Find where the given text appears and provide that cell's center as (X, Y) coordinate. 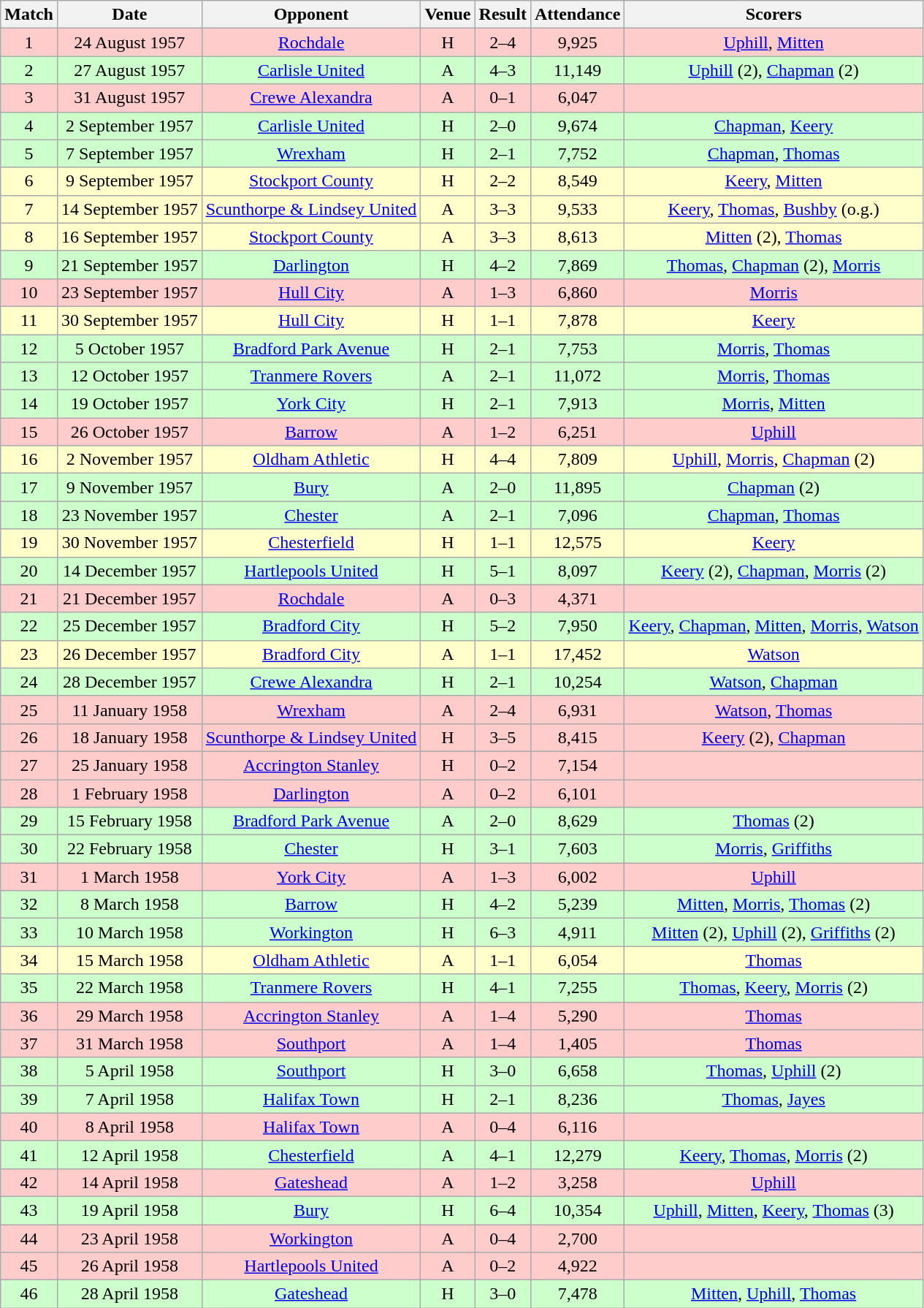
Thomas, Keery, Morris (2) (774, 988)
25 December 1957 (129, 626)
Uphill, Mitten (774, 42)
14 April 1958 (129, 1182)
26 (29, 737)
Watson, Chapman (774, 682)
23 (29, 654)
Keery (2), Chapman, Morris (2) (774, 571)
Thomas, Uphill (2) (774, 1071)
Thomas (2) (774, 821)
41 (29, 1155)
10,354 (577, 1210)
45 (29, 1266)
5 October 1957 (129, 349)
1,405 (577, 1043)
37 (29, 1043)
30 (29, 849)
2 (29, 70)
Watson (774, 654)
8,549 (577, 181)
9,674 (577, 126)
3–1 (503, 849)
2–2 (503, 181)
Venue (448, 15)
Result (503, 15)
Morris, Griffiths (774, 849)
1 February 1958 (129, 793)
6,931 (577, 710)
31 March 1958 (129, 1043)
9 (29, 265)
22 February 1958 (129, 849)
27 (29, 765)
3 (29, 98)
2 November 1957 (129, 460)
28 (29, 793)
12,575 (577, 543)
32 (29, 905)
Morris (774, 292)
26 April 1958 (129, 1266)
22 March 1958 (129, 988)
10 (29, 292)
5 April 1958 (129, 1071)
1 (29, 42)
24 (29, 682)
Chapman (2) (774, 487)
Uphill, Morris, Chapman (2) (774, 460)
Uphill (2), Chapman (2) (774, 70)
25 January 1958 (129, 765)
14 September 1957 (129, 209)
Match (29, 15)
6,002 (577, 877)
34 (29, 960)
19 (29, 543)
19 October 1957 (129, 404)
23 November 1957 (129, 515)
35 (29, 988)
6,116 (577, 1127)
4 (29, 126)
12 October 1957 (129, 376)
23 September 1957 (129, 292)
13 (29, 376)
39 (29, 1099)
8 April 1958 (129, 1127)
21 December 1957 (129, 598)
11,895 (577, 487)
26 December 1957 (129, 654)
7,154 (577, 765)
27 August 1957 (129, 70)
18 January 1958 (129, 737)
Attendance (577, 15)
Uphill, Mitten, Keery, Thomas (3) (774, 1210)
16 (29, 460)
28 April 1958 (129, 1294)
9,533 (577, 209)
44 (29, 1239)
0–3 (503, 598)
5,239 (577, 905)
46 (29, 1294)
6–3 (503, 932)
26 October 1957 (129, 432)
11,072 (577, 376)
29 March 1958 (129, 1016)
11 January 1958 (129, 710)
12 April 1958 (129, 1155)
21 September 1957 (129, 265)
7,950 (577, 626)
8,629 (577, 821)
7 April 1958 (129, 1099)
6,251 (577, 432)
6,054 (577, 960)
Mitten (2), Thomas (774, 237)
7,809 (577, 460)
31 (29, 877)
6,047 (577, 98)
22 (29, 626)
Mitten (2), Uphill (2), Griffiths (2) (774, 932)
9 November 1957 (129, 487)
0–1 (503, 98)
15 (29, 432)
4,911 (577, 932)
Watson, Thomas (774, 710)
7 September 1957 (129, 153)
10 March 1958 (129, 932)
18 (29, 515)
5,290 (577, 1016)
24 August 1957 (129, 42)
Chapman, Keery (774, 126)
9 September 1957 (129, 181)
10,254 (577, 682)
16 September 1957 (129, 237)
8,613 (577, 237)
3,258 (577, 1182)
7,603 (577, 849)
6,658 (577, 1071)
9,925 (577, 42)
5–2 (503, 626)
4,922 (577, 1266)
6,101 (577, 793)
5 (29, 153)
8 March 1958 (129, 905)
42 (29, 1182)
Keery, Thomas, Morris (2) (774, 1155)
7,913 (577, 404)
12 (29, 349)
14 December 1957 (129, 571)
7,869 (577, 265)
23 April 1958 (129, 1239)
33 (29, 932)
6–4 (503, 1210)
Mitten, Morris, Thomas (2) (774, 905)
7,478 (577, 1294)
11 (29, 320)
25 (29, 710)
28 December 1957 (129, 682)
40 (29, 1127)
8,236 (577, 1099)
17,452 (577, 654)
1 March 1958 (129, 877)
Keery (2), Chapman (774, 737)
7,878 (577, 320)
6 (29, 181)
14 (29, 404)
7,753 (577, 349)
43 (29, 1210)
20 (29, 571)
7,752 (577, 153)
2 September 1957 (129, 126)
Scorers (774, 15)
8,415 (577, 737)
15 February 1958 (129, 821)
Keery, Thomas, Bushby (o.g.) (774, 209)
21 (29, 598)
4–3 (503, 70)
12,279 (577, 1155)
7,255 (577, 988)
29 (29, 821)
8,097 (577, 571)
30 November 1957 (129, 543)
7 (29, 209)
Opponent (311, 15)
15 March 1958 (129, 960)
5–1 (503, 571)
Mitten, Uphill, Thomas (774, 1294)
38 (29, 1071)
2,700 (577, 1239)
Keery, Mitten (774, 181)
Keery, Chapman, Mitten, Morris, Watson (774, 626)
7,096 (577, 515)
Date (129, 15)
Thomas, Chapman (2), Morris (774, 265)
19 April 1958 (129, 1210)
Thomas, Jayes (774, 1099)
17 (29, 487)
4–4 (503, 460)
30 September 1957 (129, 320)
36 (29, 1016)
8 (29, 237)
31 August 1957 (129, 98)
Morris, Mitten (774, 404)
3–5 (503, 737)
4,371 (577, 598)
6,860 (577, 292)
11,149 (577, 70)
